Determine the (x, y) coordinate at the center of the cell enclosing the given text.  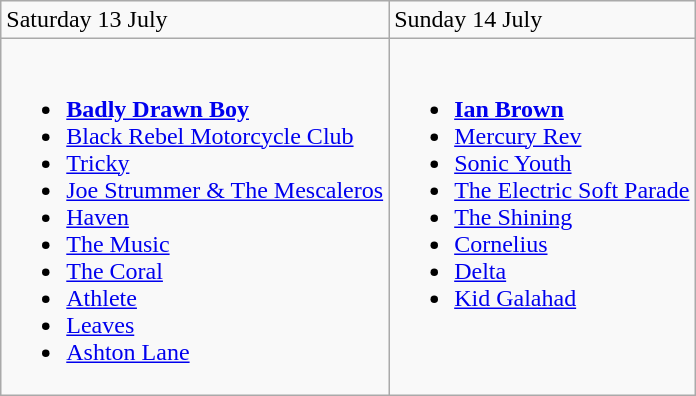
Sunday 14 July (542, 20)
Badly Drawn BoyBlack Rebel Motorcycle ClubTrickyJoe Strummer & The MescalerosHavenThe MusicThe CoralAthleteLeavesAshton Lane (195, 217)
Saturday 13 July (195, 20)
Ian BrownMercury RevSonic YouthThe Electric Soft ParadeThe ShiningCorneliusDeltaKid Galahad (542, 217)
